Provide the [x, y] coordinate of the cell's center where the given text is located.  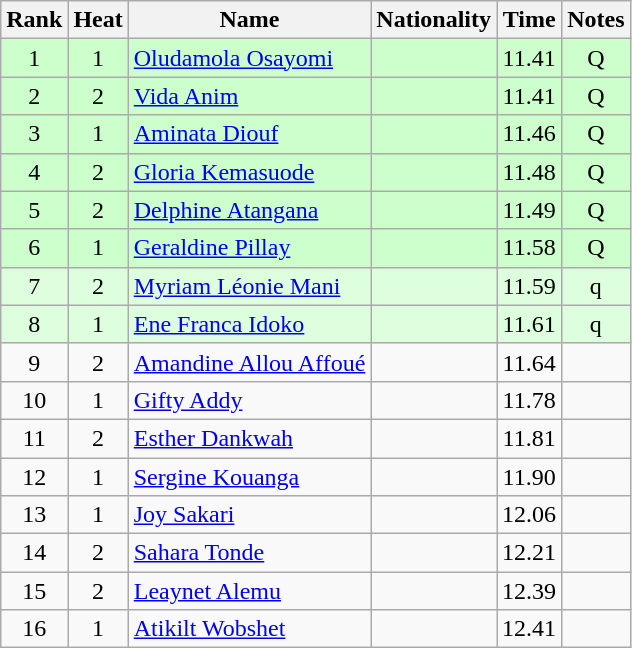
12.06 [530, 515]
11.48 [530, 172]
16 [34, 629]
12.21 [530, 553]
Myriam Léonie Mani [250, 286]
Sergine Kouanga [250, 477]
Atikilt Wobshet [250, 629]
4 [34, 172]
Joy Sakari [250, 515]
Name [250, 20]
10 [34, 400]
15 [34, 591]
11.58 [530, 248]
11.61 [530, 324]
11.81 [530, 438]
Aminata Diouf [250, 134]
5 [34, 210]
7 [34, 286]
Nationality [434, 20]
Notes [596, 20]
12.41 [530, 629]
12 [34, 477]
9 [34, 362]
Amandine Allou Affoué [250, 362]
Oludamola Osayomi [250, 58]
13 [34, 515]
11.64 [530, 362]
Gifty Addy [250, 400]
Delphine Atangana [250, 210]
11.49 [530, 210]
11.90 [530, 477]
Geraldine Pillay [250, 248]
12.39 [530, 591]
Time [530, 20]
3 [34, 134]
8 [34, 324]
11 [34, 438]
Leaynet Alemu [250, 591]
6 [34, 248]
Ene Franca Idoko [250, 324]
Heat [98, 20]
Vida Anim [250, 96]
Sahara Tonde [250, 553]
11.46 [530, 134]
Rank [34, 20]
14 [34, 553]
Esther Dankwah [250, 438]
11.78 [530, 400]
11.59 [530, 286]
Gloria Kemasuode [250, 172]
